Extract the (X, Y) coordinate from the center of the cell holding the provided text.  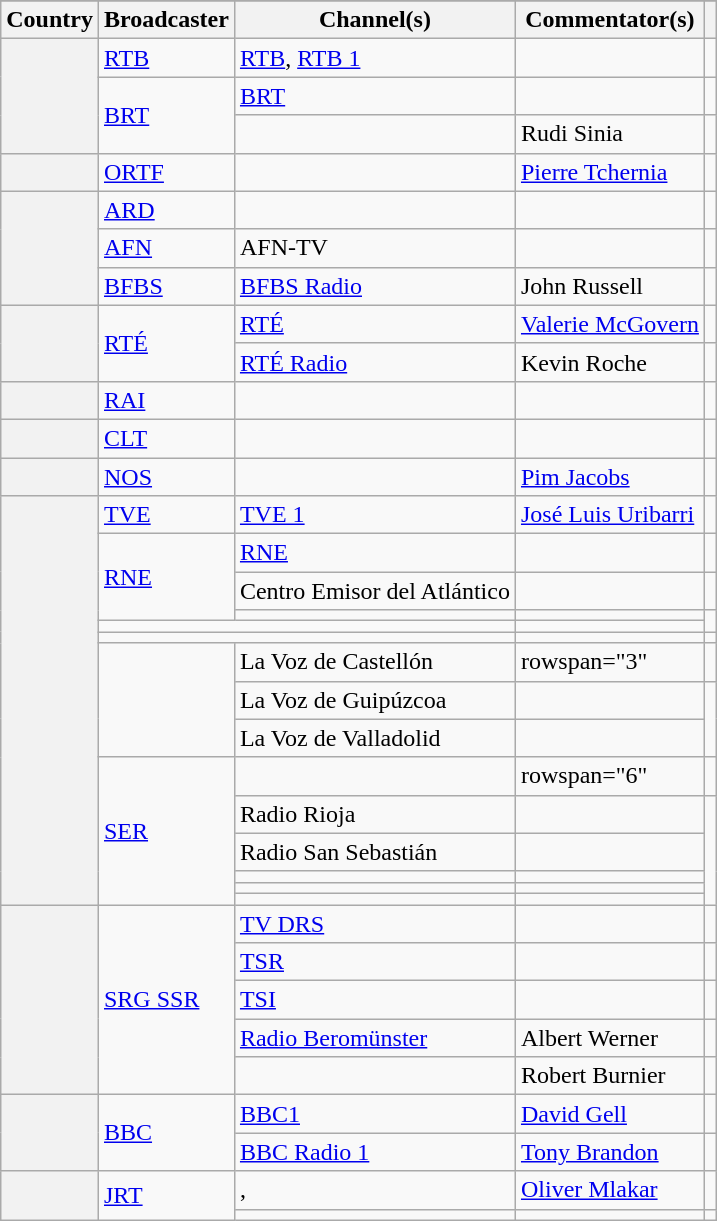
Radio Rioja (374, 814)
La Voz de Guipúzcoa (374, 700)
rowspan="3" (610, 662)
RTB, RTB 1 (374, 58)
SER (166, 830)
Valerie McGovern (610, 324)
Commentator(s) (610, 20)
Albert Werner (610, 1038)
CLT (166, 438)
Pim Jacobs (610, 477)
BFBS Radio (374, 286)
TSI (374, 1000)
BBC (166, 1133)
ORTF (166, 172)
Radio Beromünster (374, 1038)
Tony Brandon (610, 1152)
TVE 1 (374, 515)
TVE (166, 515)
ARD (166, 210)
Pierre Tchernia (610, 172)
Kevin Roche (610, 362)
BFBS (166, 286)
RTB (166, 58)
SRG SSR (166, 999)
José Luis Uribarri (610, 515)
TV DRS (374, 923)
Radio San Sebastián (374, 852)
BBC1 (374, 1114)
John Russell (610, 286)
TSR (374, 962)
Country (50, 20)
Rudi Sinia (610, 134)
NOS (166, 477)
La Voz de Castellón (374, 662)
RTÉ Radio (374, 362)
RAI (166, 400)
, (374, 1190)
Broadcaster (166, 20)
JRT (166, 1196)
AFN-TV (374, 248)
Channel(s) (374, 20)
Centro Emisor del Atlántico (374, 591)
Oliver Mlakar (610, 1190)
rowspan="6" (610, 776)
AFN (166, 248)
David Gell (610, 1114)
BBC Radio 1 (374, 1152)
Robert Burnier (610, 1076)
La Voz de Valladolid (374, 738)
